Pinpoint the cell where the given text exists, returning its [X, Y] midpoint coordinate. 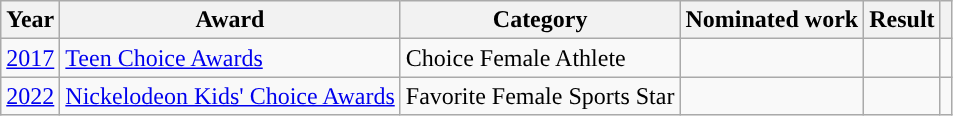
Favorite Female Sports Star [540, 96]
Nominated work [772, 20]
Nickelodeon Kids' Choice Awards [230, 96]
Choice Female Athlete [540, 58]
Teen Choice Awards [230, 58]
Year [30, 20]
Result [902, 20]
2017 [30, 58]
Award [230, 20]
Category [540, 20]
2022 [30, 96]
